Detect which cell encompasses the target text, then output its [x, y] center coordinate. 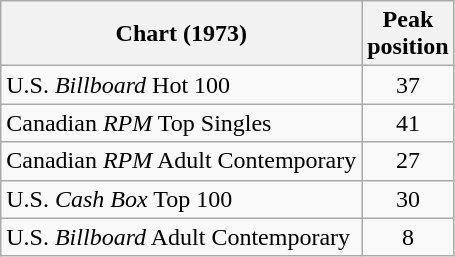
U.S. Billboard Hot 100 [182, 85]
Canadian RPM Top Singles [182, 123]
30 [408, 199]
Chart (1973) [182, 34]
Canadian RPM Adult Contemporary [182, 161]
37 [408, 85]
Peakposition [408, 34]
8 [408, 237]
U.S. Cash Box Top 100 [182, 199]
41 [408, 123]
27 [408, 161]
U.S. Billboard Adult Contemporary [182, 237]
